For the text-containing cell, return its midpoint in (x, y) coordinate format. 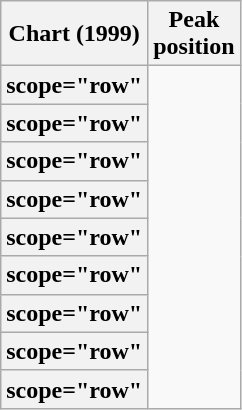
Peakposition (194, 34)
Chart (1999) (74, 34)
